Return [x, y] of the center of cell containing provided text 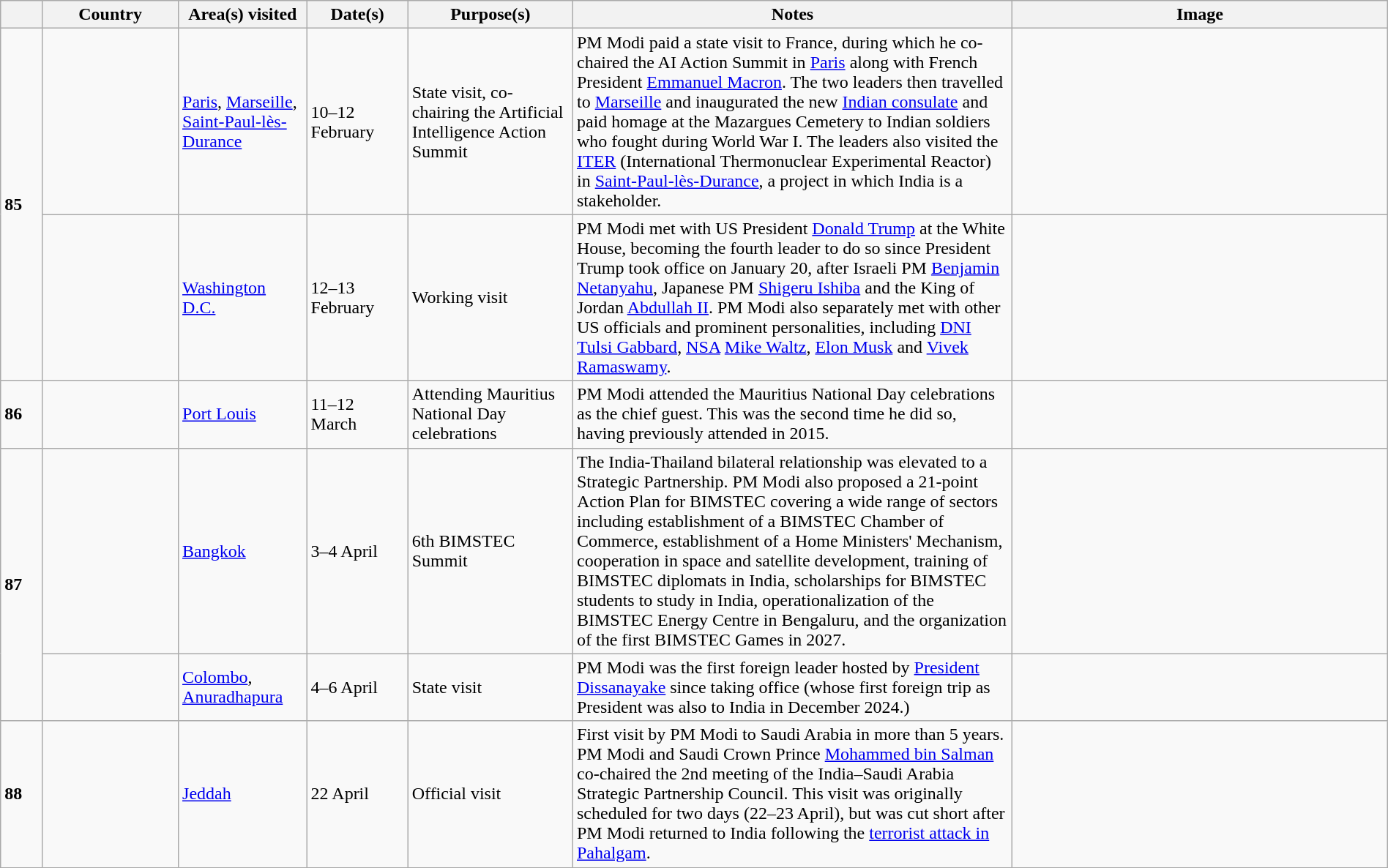
Port Louis [243, 414]
Bangkok [243, 550]
Colombo, Anuradhapura [243, 687]
Working visit [490, 297]
Country [111, 15]
Jeddah [243, 794]
Date(s) [357, 15]
Official visit [490, 794]
4–6 April [357, 687]
Paris, Marseille, Saint-Paul-lès-Durance [243, 121]
87 [22, 584]
12–13 February [357, 297]
85 [22, 205]
Attending Mauritius National Day celebrations [490, 414]
Area(s) visited [243, 15]
Image [1201, 15]
Purpose(s) [490, 15]
10–12 February [357, 121]
11–12 March [357, 414]
Washington D.C. [243, 297]
State visit, co-chairing the Artificial Intelligence Action Summit [490, 121]
88 [22, 794]
86 [22, 414]
22 April [357, 794]
6th BIMSTEC Summit [490, 550]
Notes [792, 15]
3–4 April [357, 550]
PM Modi attended the Mauritius National Day celebrations as the chief guest. This was the second time he did so, having previously attended in 2015. [792, 414]
State visit [490, 687]
